Capture the cell that displays the provided text and extract its (x, y) central coordinate. 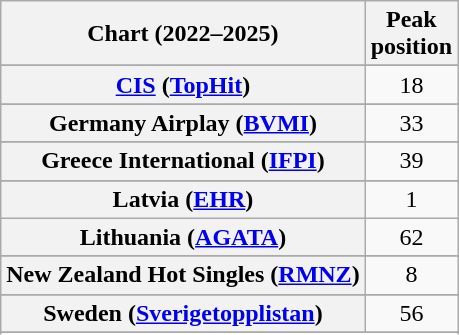
18 (411, 85)
Lithuania (AGATA) (183, 237)
CIS (TopHit) (183, 85)
56 (411, 313)
Sweden (Sverigetopplistan) (183, 313)
33 (411, 123)
Greece International (IFPI) (183, 161)
Germany Airplay (BVMI) (183, 123)
Latvia (EHR) (183, 199)
1 (411, 199)
62 (411, 237)
39 (411, 161)
Chart (2022–2025) (183, 34)
New Zealand Hot Singles (RMNZ) (183, 275)
Peakposition (411, 34)
8 (411, 275)
